Capture the cell that displays the provided text and extract its [X, Y] central coordinate. 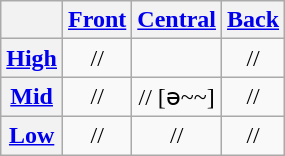
High [32, 58]
Front [98, 20]
Low [32, 135]
// [ə~~] [177, 97]
Back [254, 20]
Mid [32, 97]
Central [177, 20]
